Search for the cell housing the specified text and yield its [x, y] center coordinate. 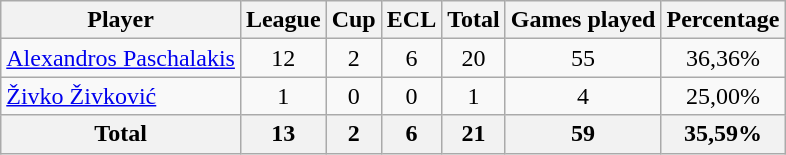
55 [583, 58]
20 [474, 58]
Alexandros Paschalakis [121, 58]
4 [583, 96]
13 [283, 134]
21 [474, 134]
25,00% [723, 96]
Player [121, 20]
League [283, 20]
Živko Živković [121, 96]
Cup [354, 20]
Percentage [723, 20]
ECL [411, 20]
35,59% [723, 134]
Games played [583, 20]
36,36% [723, 58]
59 [583, 134]
12 [283, 58]
